For the text-containing cell, return its midpoint in (x, y) coordinate format. 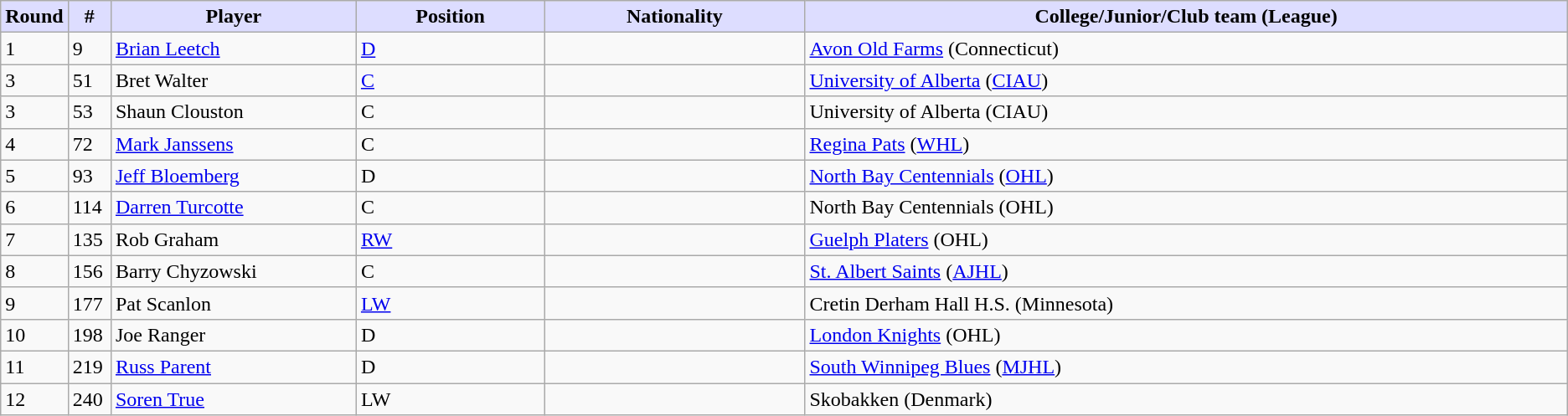
Avon Old Farms (Connecticut) (1186, 49)
5 (34, 176)
12 (34, 399)
4 (34, 144)
# (89, 17)
1 (34, 49)
7 (34, 239)
Guelph Platers (OHL) (1186, 239)
Pat Scanlon (233, 303)
Jeff Bloemberg (233, 176)
177 (89, 303)
Soren True (233, 399)
51 (89, 80)
8 (34, 271)
Russ Parent (233, 367)
Joe Ranger (233, 335)
College/Junior/Club team (League) (1186, 17)
93 (89, 176)
Position (450, 17)
198 (89, 335)
Bret Walter (233, 80)
10 (34, 335)
Brian Leetch (233, 49)
South Winnipeg Blues (MJHL) (1186, 367)
Mark Janssens (233, 144)
Darren Turcotte (233, 208)
Nationality (675, 17)
Barry Chyzowski (233, 271)
72 (89, 144)
RW (450, 239)
St. Albert Saints (AJHL) (1186, 271)
6 (34, 208)
Regina Pats (WHL) (1186, 144)
Cretin Derham Hall H.S. (Minnesota) (1186, 303)
London Knights (OHL) (1186, 335)
156 (89, 271)
Rob Graham (233, 239)
Round (34, 17)
Player (233, 17)
11 (34, 367)
135 (89, 239)
Skobakken (Denmark) (1186, 399)
53 (89, 112)
219 (89, 367)
Shaun Clouston (233, 112)
240 (89, 399)
114 (89, 208)
